Output the [x, y] coordinate of the center of the cell containing the given text.  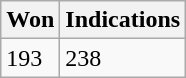
193 [30, 58]
Won [30, 20]
238 [123, 58]
Indications [123, 20]
